Return the [X, Y] coordinate for the center point of the cell that contains the specified text.  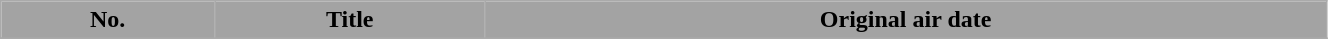
Original air date [906, 20]
Title [350, 20]
No. [108, 20]
